Find where the given text appears and provide that cell's center as (X, Y) coordinate. 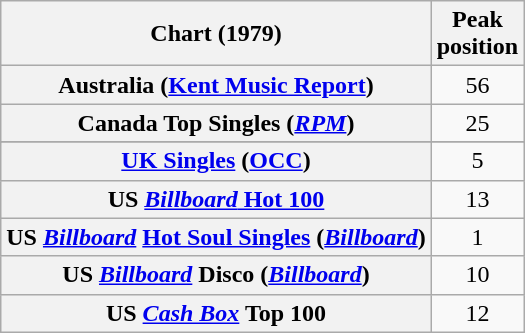
UK Singles (OCC) (216, 161)
US Billboard Disco (Billboard) (216, 275)
5 (477, 161)
10 (477, 275)
25 (477, 123)
Australia (Kent Music Report) (216, 85)
1 (477, 237)
13 (477, 199)
Chart (1979) (216, 34)
56 (477, 85)
Canada Top Singles (RPM) (216, 123)
US Billboard Hot Soul Singles (Billboard) (216, 237)
US Billboard Hot 100 (216, 199)
Peakposition (477, 34)
US Cash Box Top 100 (216, 313)
12 (477, 313)
